Pinpoint the cell where the given text exists, returning its (X, Y) midpoint coordinate. 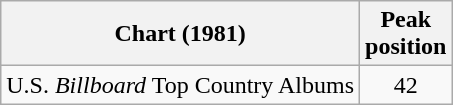
42 (406, 85)
U.S. Billboard Top Country Albums (180, 85)
Peakposition (406, 34)
Chart (1981) (180, 34)
